Extract the [X, Y] coordinate from the center of the cell holding the provided text.  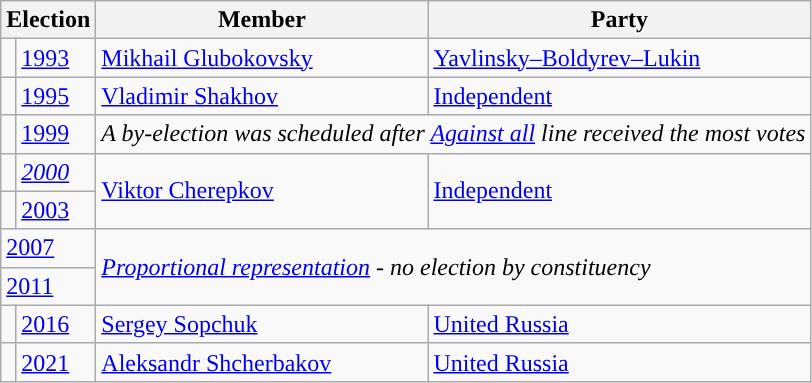
Viktor Cherepkov [262, 191]
2016 [56, 324]
1999 [56, 134]
Member [262, 20]
Yavlinsky–Boldyrev–Lukin [620, 58]
A by-election was scheduled after Against all line received the most votes [454, 134]
Aleksandr Shcherbakov [262, 362]
Vladimir Shakhov [262, 96]
Proportional representation - no election by constituency [454, 267]
2011 [48, 286]
Party [620, 20]
2000 [56, 172]
Election [48, 20]
2007 [48, 248]
1995 [56, 96]
1993 [56, 58]
2021 [56, 362]
Mikhail Glubokovsky [262, 58]
Sergey Sopchuk [262, 324]
2003 [56, 210]
